Return [x, y] of the center of cell containing provided text 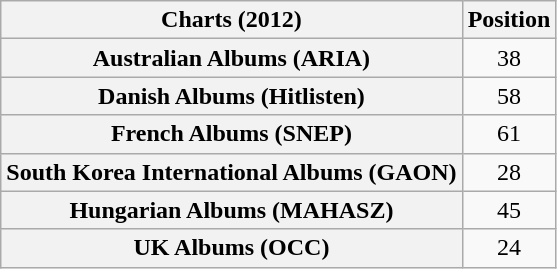
38 [509, 58]
Australian Albums (ARIA) [232, 58]
24 [509, 248]
58 [509, 96]
28 [509, 172]
French Albums (SNEP) [232, 134]
45 [509, 210]
Charts (2012) [232, 20]
UK Albums (OCC) [232, 248]
Hungarian Albums (MAHASZ) [232, 210]
Danish Albums (Hitlisten) [232, 96]
61 [509, 134]
Position [509, 20]
South Korea International Albums (GAON) [232, 172]
